Scan for the cell matching the given text and deliver its [x, y] coordinate at center. 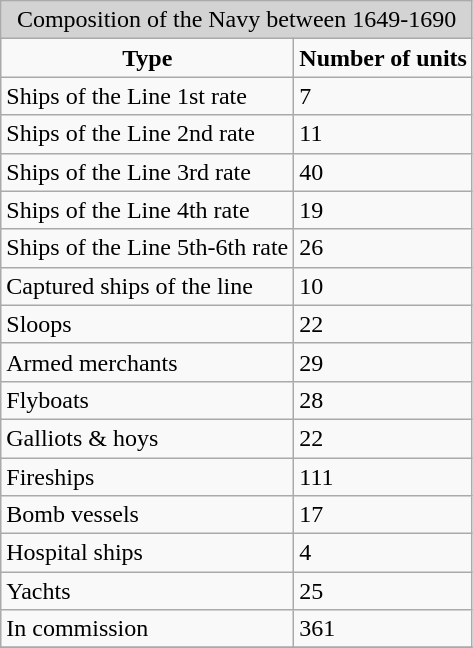
Sloops [148, 324]
Type [148, 58]
Ships of the Line 5th-6th rate [148, 248]
Ships of the Line 1st rate [148, 96]
40 [384, 172]
Ships of the Line 4th rate [148, 210]
10 [384, 286]
Composition of the Navy between 1649-1690 [237, 20]
7 [384, 96]
Flyboats [148, 400]
4 [384, 553]
Captured ships of the line [148, 286]
111 [384, 477]
Ships of the Line 2nd rate [148, 134]
Hospital ships [148, 553]
25 [384, 591]
29 [384, 362]
28 [384, 400]
Ships of the Line 3rd rate [148, 172]
Yachts [148, 591]
Fireships [148, 477]
In commission [148, 629]
Number of units [384, 58]
19 [384, 210]
361 [384, 629]
Bomb vessels [148, 515]
Galliots & hoys [148, 438]
26 [384, 248]
17 [384, 515]
Armed merchants [148, 362]
11 [384, 134]
